Find where the given text appears and provide that cell's center as (X, Y) coordinate. 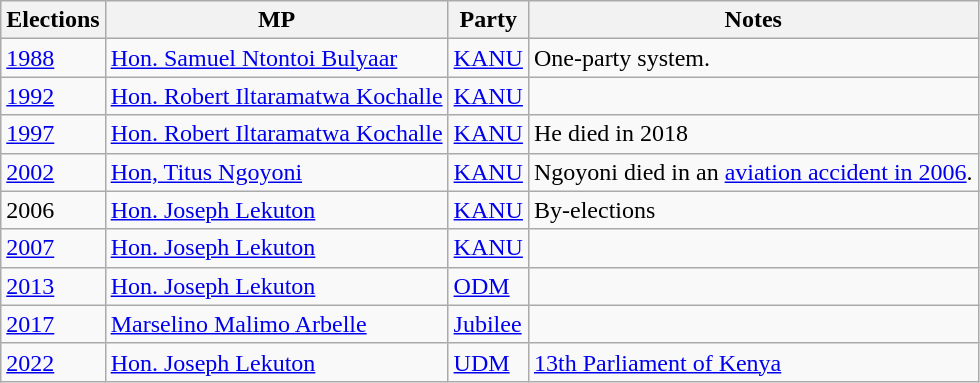
UDM (488, 362)
By-elections (753, 210)
Elections (53, 20)
He died in 2018 (753, 134)
Hon, Titus Ngoyoni (276, 172)
Notes (753, 20)
2006 (53, 210)
Jubilee (488, 324)
13th Parliament of Kenya (753, 362)
1988 (53, 58)
ODM (488, 286)
2007 (53, 248)
2013 (53, 286)
Hon. Samuel Ntontoi Bulyaar (276, 58)
2002 (53, 172)
Party (488, 20)
Ngoyoni died in an aviation accident in 2006. (753, 172)
One-party system. (753, 58)
1992 (53, 96)
2022 (53, 362)
1997 (53, 134)
MP (276, 20)
2017 (53, 324)
Marselino Malimo Arbelle (276, 324)
